Pinpoint the cell where the given text exists, returning its (x, y) midpoint coordinate. 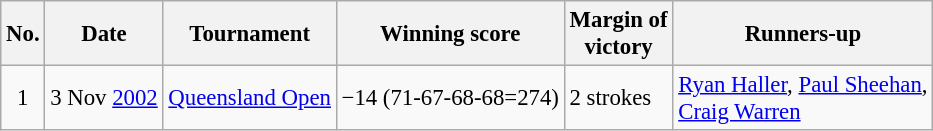
Margin ofvictory (618, 34)
Tournament (250, 34)
2 strokes (618, 98)
Queensland Open (250, 98)
Date (104, 34)
No. (23, 34)
Winning score (450, 34)
Ryan Haller, Paul Sheehan, Craig Warren (803, 98)
−14 (71-67-68-68=274) (450, 98)
3 Nov 2002 (104, 98)
1 (23, 98)
Runners-up (803, 34)
